Locate the cell with the specified text and output its [X, Y] center coordinate. 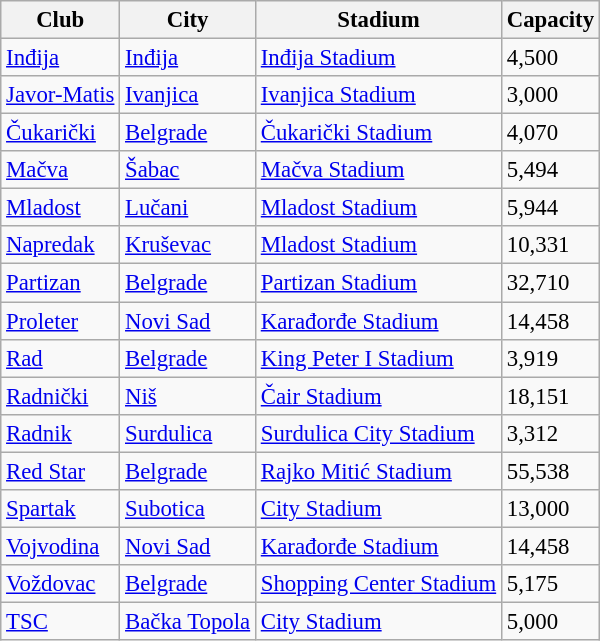
10,331 [550, 245]
Ivanjica [188, 95]
Rajko Mitić Stadium [378, 471]
Spartak [60, 509]
Subotica [188, 509]
55,538 [550, 471]
Vojvodina [60, 546]
18,151 [550, 396]
Kruševac [188, 245]
32,710 [550, 283]
5,000 [550, 621]
Capacity [550, 20]
Mačva Stadium [378, 170]
Radnički [60, 396]
Šabac [188, 170]
Surdulica [188, 433]
Bačka Topola [188, 621]
Lučani [188, 208]
Čukarički [60, 133]
Rad [60, 358]
Surdulica City Stadium [378, 433]
3,000 [550, 95]
Proleter [60, 321]
Javor-Matis [60, 95]
Partizan Stadium [378, 283]
4,500 [550, 58]
Red Star [60, 471]
Shopping Center Stadium [378, 584]
Čukarički Stadium [378, 133]
City [188, 20]
Partizan [60, 283]
5,494 [550, 170]
Čair Stadium [378, 396]
3,312 [550, 433]
Mačva [60, 170]
Voždovac [60, 584]
5,175 [550, 584]
5,944 [550, 208]
TSC [60, 621]
Club [60, 20]
Stadium [378, 20]
4,070 [550, 133]
13,000 [550, 509]
Radnik [60, 433]
Mladost [60, 208]
Ivanjica Stadium [378, 95]
Niš [188, 396]
Inđija Stadium [378, 58]
King Peter I Stadium [378, 358]
3,919 [550, 358]
Napredak [60, 245]
